For the text-containing cell, return its midpoint in [X, Y] coordinate format. 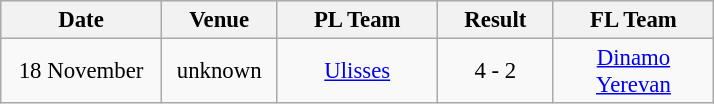
unknown [219, 72]
PL Team [358, 20]
FL Team [634, 20]
Date [82, 20]
Result [496, 20]
Ulisses [358, 72]
4 - 2 [496, 72]
Venue [219, 20]
18 November [82, 72]
Dinamo Yerevan [634, 72]
